Identify which cell holds the provided text, then report its (X, Y) central coordinate. 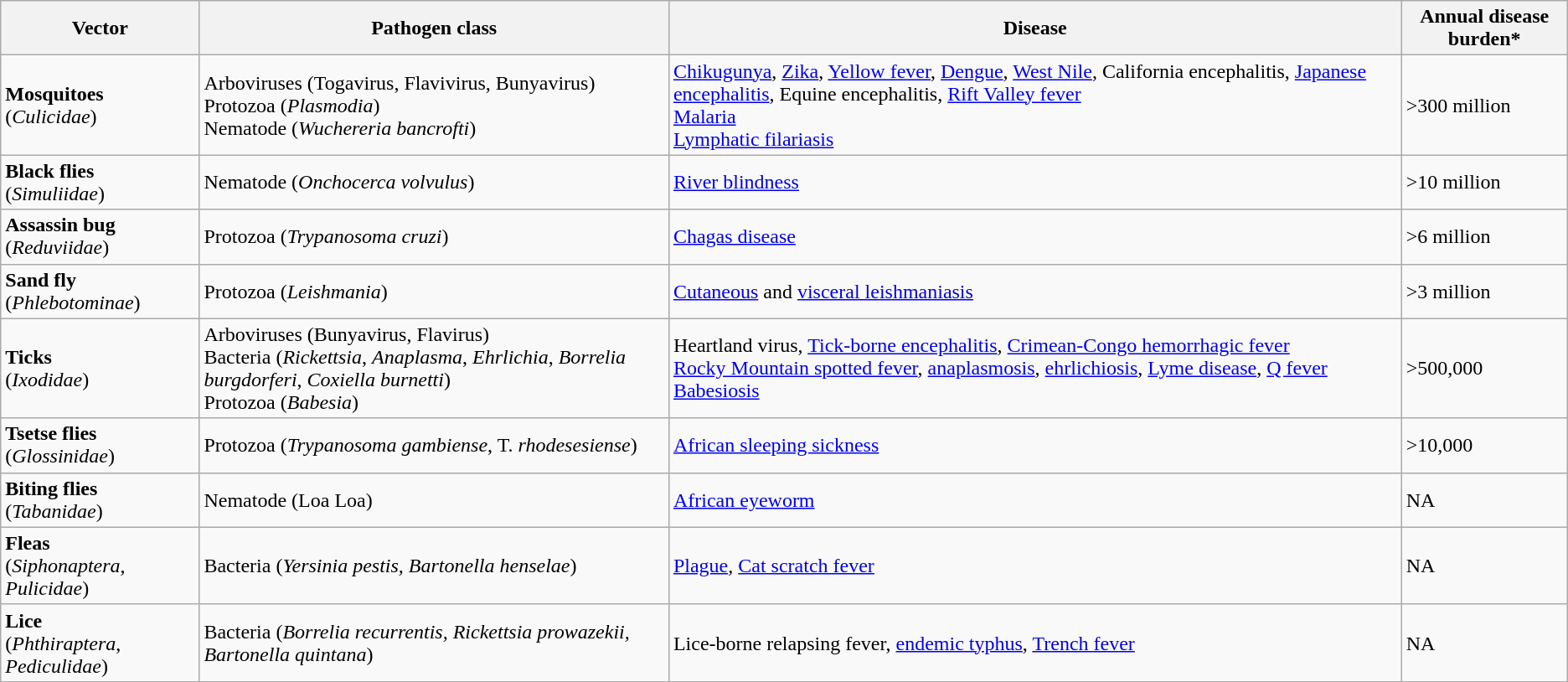
Nematode (Onchocerca volvulus) (434, 183)
Arboviruses (Togavirus, Flavivirus, Bunyavirus)Protozoa (Plasmodia)Nematode (Wuchereria bancrofti) (434, 106)
Protozoa (Trypanosoma gambiense, T. rhodesesiense) (434, 446)
Lice-borne relapsing fever, endemic typhus, Trench fever (1035, 643)
>6 million (1484, 236)
Biting flies(Tabanidae) (101, 499)
>10,000 (1484, 446)
Bacteria (Yersinia pestis, Bartonella henselae) (434, 566)
Bacteria (Borrelia recurrentis, Rickettsia prowazekii, Bartonella quintana) (434, 643)
Cutaneous and visceral leishmaniasis (1035, 292)
Disease (1035, 28)
Protozoa (Trypanosoma cruzi) (434, 236)
River blindness (1035, 183)
>500,000 (1484, 369)
Plague, Cat scratch fever (1035, 566)
African eyeworm (1035, 499)
Chagas disease (1035, 236)
Arboviruses (Bunyavirus, Flavirus)Bacteria (Rickettsia, Anaplasma, Ehrlichia, Borrelia burgdorferi, Coxiella burnetti)Protozoa (Babesia) (434, 369)
African sleeping sickness (1035, 446)
Mosquitoes(Culicidae) (101, 106)
Nematode (Loa Loa) (434, 499)
Lice(Phthiraptera, Pediculidae) (101, 643)
>3 million (1484, 292)
Protozoa (Leishmania) (434, 292)
Vector (101, 28)
Sand fly(Phlebotominae) (101, 292)
>300 million (1484, 106)
Annual disease burden* (1484, 28)
Black flies(Simuliidae) (101, 183)
Fleas(Siphonaptera, Pulicidae) (101, 566)
Assassin bug(Reduviidae) (101, 236)
Pathogen class (434, 28)
Tsetse flies(Glossinidae) (101, 446)
Ticks(Ixodidae) (101, 369)
>10 million (1484, 183)
